Search for the cell housing the specified text and yield its [x, y] center coordinate. 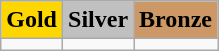
Gold [32, 20]
Bronze [176, 20]
Silver [98, 20]
